Find where the given text appears and provide that cell's center as (X, Y) coordinate. 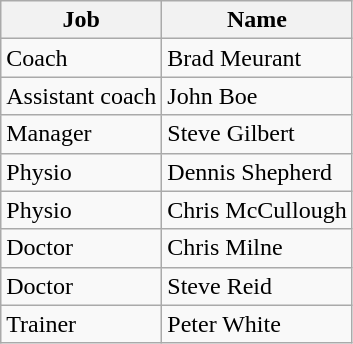
Steve Gilbert (257, 134)
Coach (82, 58)
John Boe (257, 96)
Brad Meurant (257, 58)
Dennis Shepherd (257, 172)
Steve Reid (257, 286)
Chris McCullough (257, 210)
Assistant coach (82, 96)
Manager (82, 134)
Trainer (82, 324)
Chris Milne (257, 248)
Job (82, 20)
Name (257, 20)
Peter White (257, 324)
